Output the (x, y) coordinate of the center of the cell containing the given text.  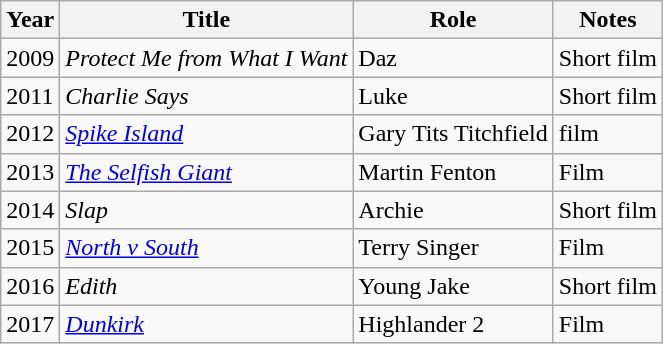
Charlie Says (206, 96)
2017 (30, 324)
film (608, 134)
Notes (608, 20)
Terry Singer (453, 248)
Edith (206, 286)
2013 (30, 172)
Title (206, 20)
2009 (30, 58)
The Selfish Giant (206, 172)
Highlander 2 (453, 324)
Role (453, 20)
Luke (453, 96)
2012 (30, 134)
North v South (206, 248)
Archie (453, 210)
Dunkirk (206, 324)
2014 (30, 210)
Young Jake (453, 286)
Gary Tits Titchfield (453, 134)
2016 (30, 286)
Slap (206, 210)
Daz (453, 58)
Spike Island (206, 134)
Protect Me from What I Want (206, 58)
Martin Fenton (453, 172)
2011 (30, 96)
Year (30, 20)
2015 (30, 248)
